Find where the given text appears and provide that cell's center as [X, Y] coordinate. 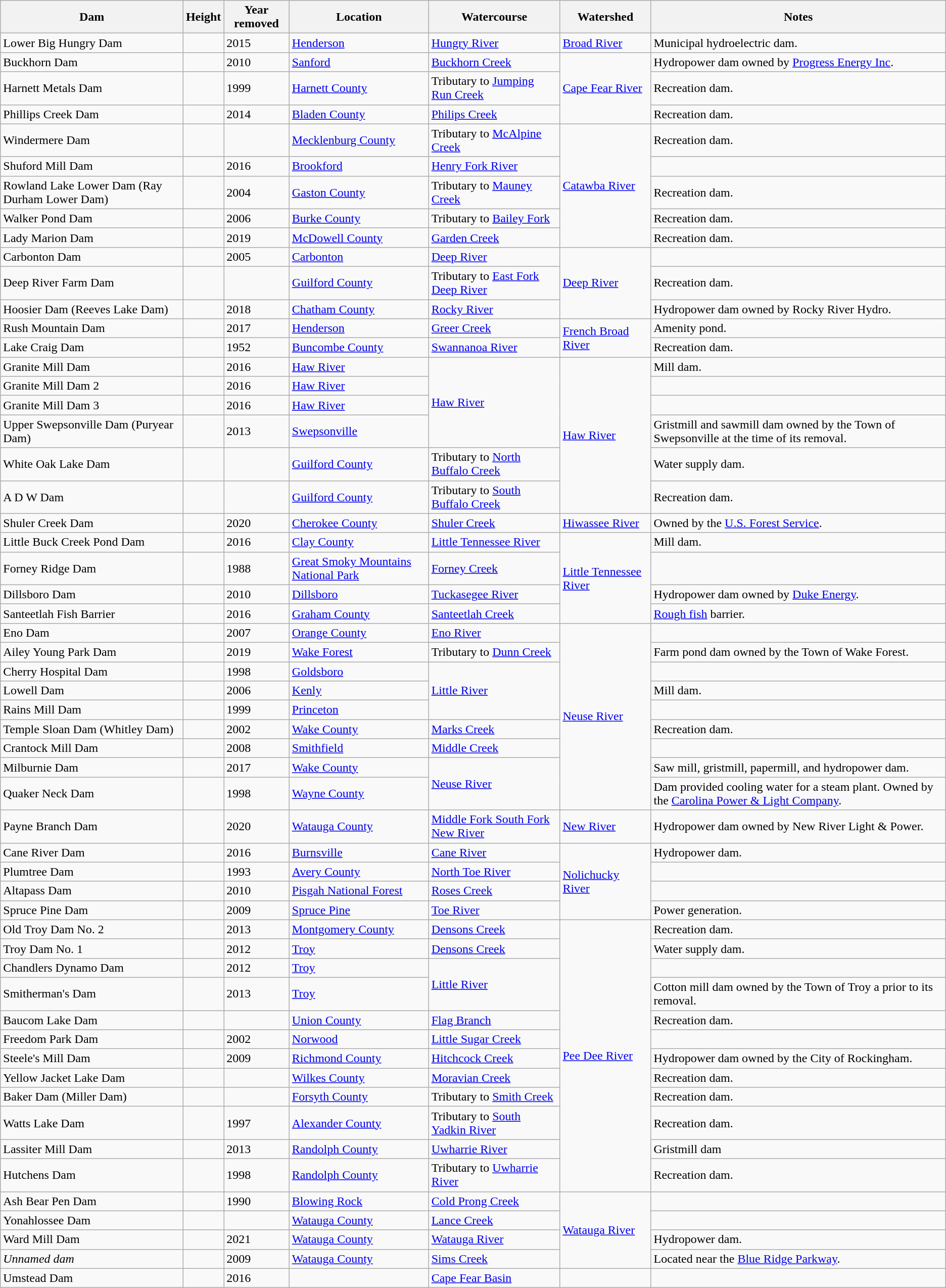
Princeton [359, 710]
1952 [257, 348]
Spruce Pine Dam [92, 910]
Hydropower dam owned by Duke Energy. [798, 594]
Tributary to Dunn Creek [494, 652]
Clay County [359, 542]
Blowing Rock [359, 1201]
Tributary to Smith Creek [494, 1097]
Burnsville [359, 852]
Tributary to East Fork Deep River [494, 283]
Plumtree Dam [92, 872]
2004 [257, 192]
Smitherman's Dam [92, 993]
Umstead Dam [92, 1278]
Little Sugar Creek [494, 1039]
Norwood [359, 1039]
Smithfield [359, 748]
Baker Dam (Miller Dam) [92, 1097]
Greer Creek [494, 328]
Hitchcock Creek [494, 1059]
Philips Creek [494, 114]
Dam provided cooling water for a steam plant. Owned by the Carolina Power & Light Company. [798, 793]
Chatham County [359, 309]
Tributary to Mauney Creek [494, 192]
Cold Prong Creek [494, 1201]
Swannanoa River [494, 348]
Granite Mill Dam 2 [92, 386]
Yellow Jacket Lake Dam [92, 1078]
Forney Ridge Dam [92, 568]
Windermere Dam [92, 140]
Notes [798, 17]
Henry Fork River [494, 166]
Forsyth County [359, 1097]
2015 [257, 43]
Rush Mountain Dam [92, 328]
Roses Creek [494, 891]
2014 [257, 114]
Crantock Mill Dam [92, 748]
Hydropower dam owned by Progress Energy Inc. [798, 62]
Ward Mill Dam [92, 1239]
Rough fish barrier. [798, 613]
Eno Dam [92, 633]
Union County [359, 1020]
Buckhorn Dam [92, 62]
Located near the Blue Ridge Parkway. [798, 1259]
Hydropower dam owned by New River Light & Power. [798, 827]
Carbonton Dam [92, 257]
Mecklenburg County [359, 140]
White Oak Lake Dam [92, 464]
Old Troy Dam No. 2 [92, 929]
Wilkes County [359, 1078]
Tributary to Jumping Run Creek [494, 88]
2021 [257, 1239]
Goldsboro [359, 672]
Payne Branch Dam [92, 827]
Montgomery County [359, 929]
Amenity pond. [798, 328]
Wake Forest [359, 652]
Middle Fork South Fork New River [494, 827]
Lady Marion Dam [92, 237]
Tributary to Uwharrie River [494, 1175]
McDowell County [359, 237]
Middle Creek [494, 748]
Freedom Park Dam [92, 1039]
Municipal hydroelectric dam. [798, 43]
Tributary to North Buffalo Creek [494, 464]
Harnett County [359, 88]
Orange County [359, 633]
Deep River Farm Dam [92, 283]
Kenly [359, 691]
Watershed [605, 17]
Cane River Dam [92, 852]
Broad River [605, 43]
1990 [257, 1201]
Gaston County [359, 192]
North Toe River [494, 872]
Quaker Neck Dam [92, 793]
2008 [257, 748]
Harnett Metals Dam [92, 88]
Swepsonville [359, 432]
A D W Dam [92, 497]
2005 [257, 257]
Granite Mill Dam 3 [92, 405]
Avery County [359, 872]
Location [359, 17]
Bladen County [359, 114]
Lake Craig Dam [92, 348]
2018 [257, 309]
Spruce Pine [359, 910]
1997 [257, 1123]
Gristmill dam [798, 1149]
Uwharrie River [494, 1149]
Hungry River [494, 43]
Cotton mill dam owned by the Town of Troy a prior to its removal. [798, 993]
Power generation. [798, 910]
New River [605, 827]
Milburnie Dam [92, 768]
Cherry Hospital Dam [92, 672]
Moravian Creek [494, 1078]
Little Buck Creek Pond Dam [92, 542]
Farm pond dam owned by the Town of Wake Forest. [798, 652]
Altapass Dam [92, 891]
Unnamed dam [92, 1259]
Santeetlah Creek [494, 613]
Pisgah National Forest [359, 891]
Cane River [494, 852]
Dillsboro [359, 594]
Watercourse [494, 17]
1988 [257, 568]
2007 [257, 633]
Lower Big Hungry Dam [92, 43]
Cape Fear Basin [494, 1278]
Tributary to Bailey Fork [494, 218]
Tributary to South Buffalo Creek [494, 497]
Hydropower dam owned by the City of Rockingham. [798, 1059]
Year removed [257, 17]
Chandlers Dynamo Dam [92, 968]
Temple Sloan Dam (Whitley Dam) [92, 729]
Carbonton [359, 257]
Troy Dam No. 1 [92, 948]
Tributary to South Yadkin River [494, 1123]
Tuckasegee River [494, 594]
Catawba River [605, 185]
Lance Creek [494, 1220]
Burke County [359, 218]
Phillips Creek Dam [92, 114]
Upper Swepsonville Dam (Puryear Dam) [92, 432]
Granite Mill Dam [92, 367]
Cherokee County [359, 523]
Dam [92, 17]
Eno River [494, 633]
Gristmill and sawmill dam owned by the Town of Swepsonville at the time of its removal. [798, 432]
1993 [257, 872]
Shuler Creek Dam [92, 523]
Walker Pond Dam [92, 218]
Rowland Lake Lower Dam (Ray Durham Lower Dam) [92, 192]
Watts Lake Dam [92, 1123]
Sims Creek [494, 1259]
Hutchens Dam [92, 1175]
Hoosier Dam (Reeves Lake Dam) [92, 309]
Brookford [359, 166]
Rains Mill Dam [92, 710]
Ailey Young Park Dam [92, 652]
Lassiter Mill Dam [92, 1149]
Sanford [359, 62]
Forney Creek [494, 568]
Alexander County [359, 1123]
Tributary to McAlpine Creek [494, 140]
Wayne County [359, 793]
Hiwassee River [605, 523]
Great Smoky Mountains National Park [359, 568]
Toe River [494, 910]
Richmond County [359, 1059]
Dillsboro Dam [92, 594]
Yonahlossee Dam [92, 1220]
Owned by the U.S. Forest Service. [798, 523]
Graham County [359, 613]
Nolichucky River [605, 881]
Shuford Mill Dam [92, 166]
Pee Dee River [605, 1056]
Lowell Dam [92, 691]
Santeetlah Fish Barrier [92, 613]
Buckhorn Creek [494, 62]
Ash Bear Pen Dam [92, 1201]
Baucom Lake Dam [92, 1020]
Marks Creek [494, 729]
Saw mill, gristmill, papermill, and hydropower dam. [798, 768]
French Broad River [605, 338]
Flag Branch [494, 1020]
Shuler Creek [494, 523]
Height [203, 17]
Hydropower dam owned by Rocky River Hydro. [798, 309]
Garden Creek [494, 237]
Cape Fear River [605, 88]
Steele's Mill Dam [92, 1059]
Rocky River [494, 309]
Buncombe County [359, 348]
